Locate the cell with the specified text and output its (x, y) center coordinate. 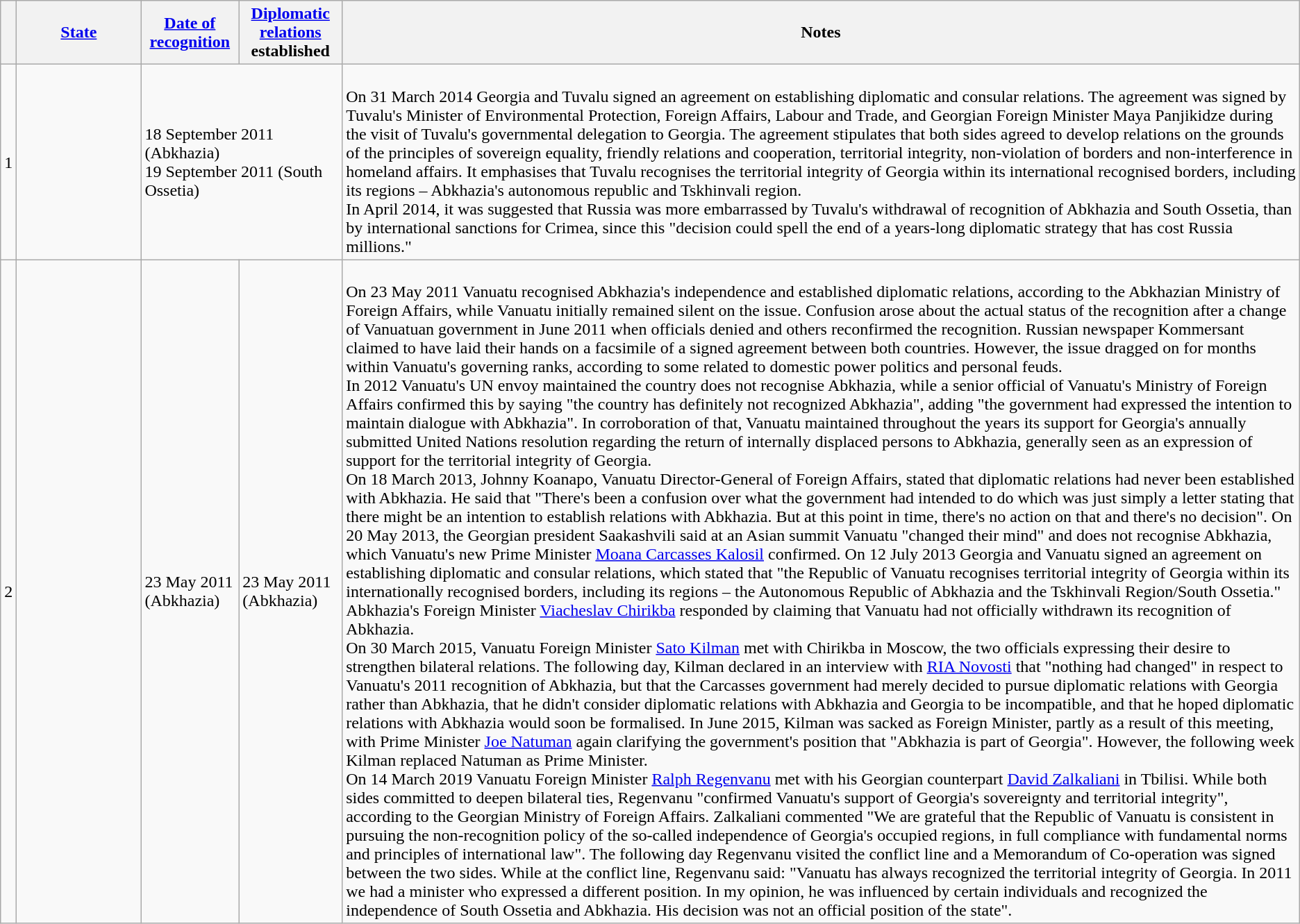
State (79, 33)
Diplomatic relations established (290, 33)
Date of recognition (190, 33)
18 September 2011 (Abkhazia) 19 September 2011 (South Ossetia) (242, 162)
Notes (821, 33)
2 (8, 591)
1 (8, 162)
